Capture the cell that displays the provided text and extract its (X, Y) central coordinate. 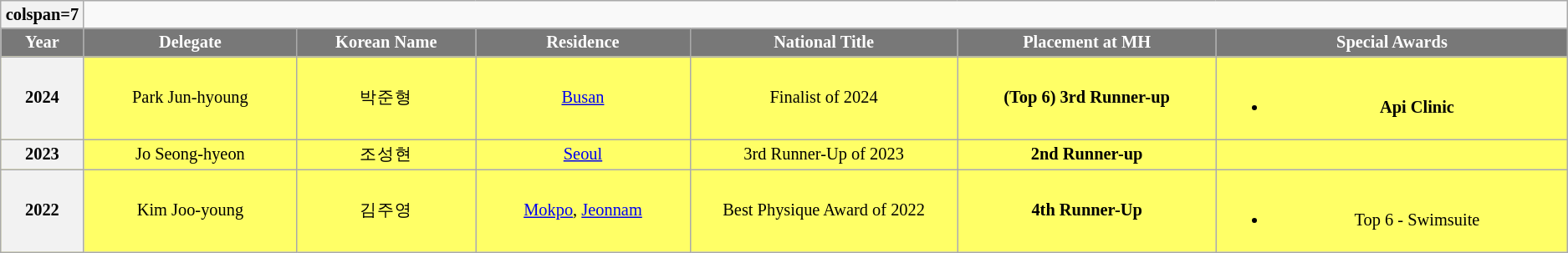
Best Physique Award of 2022 (824, 210)
4th Runner-Up (1087, 210)
Seoul (583, 154)
김주영 (386, 210)
Mokpo, Jeonnam (583, 210)
Korean Name (386, 43)
Jo Seong-hyeon (191, 154)
3rd Runner-Up of 2023 (824, 154)
2023 (42, 154)
Placement at MH (1087, 43)
Delegate (191, 43)
Park Jun-hyoung (191, 98)
2022 (42, 210)
2nd Runner-up (1087, 154)
colspan=7 (42, 14)
Api Clinic (1392, 98)
Special Awards (1392, 43)
Residence (583, 43)
National Title (824, 43)
Top 6 - Swimsuite (1392, 210)
Year (42, 43)
2024 (42, 98)
Finalist of 2024 (824, 98)
박준형 (386, 98)
조성현 (386, 154)
Busan (583, 98)
Kim Joo-young (191, 210)
(Top 6) 3rd Runner-up (1087, 98)
